From the cell containing the given text, extract its center point as [x, y] coordinate. 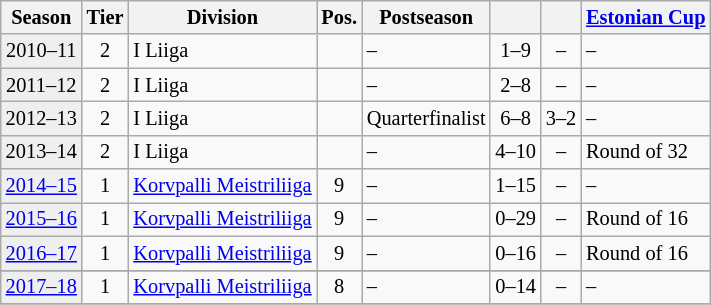
Tier [106, 17]
2012–13 [42, 118]
2014–15 [42, 186]
1–15 [515, 186]
Season [42, 17]
2015–16 [42, 219]
1–9 [515, 51]
2011–12 [42, 85]
Division [222, 17]
Pos. [338, 17]
2016–17 [42, 253]
0–16 [515, 253]
Postseason [426, 17]
Estonian Cup [646, 17]
6–8 [515, 118]
Quarterfinalist [426, 118]
8 [338, 287]
3–2 [561, 118]
2013–14 [42, 152]
4–10 [515, 152]
0–14 [515, 287]
2017–18 [42, 287]
2–8 [515, 85]
2010–11 [42, 51]
Round of 32 [646, 152]
0–29 [515, 219]
